Output the [X, Y] coordinate of the center of the cell containing the given text.  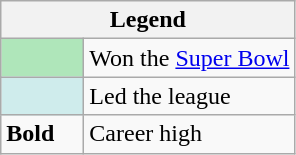
Led the league [190, 96]
Career high [190, 134]
Bold [42, 134]
Won the Super Bowl [190, 58]
Legend [148, 20]
